Provide the [x, y] coordinate of the cell's center where the given text is located.  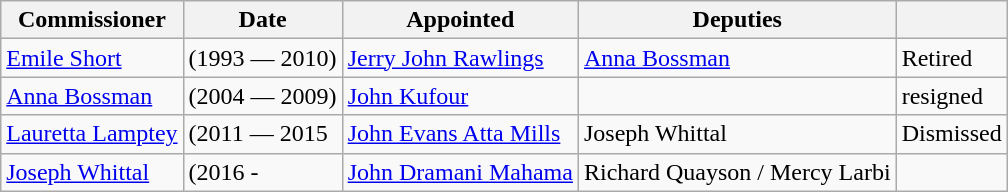
(2004 — 2009) [262, 96]
Retired [952, 58]
Date [262, 20]
resigned [952, 96]
Emile Short [92, 58]
Appointed [460, 20]
John Kufour [460, 96]
Jerry John Rawlings [460, 58]
Richard Quayson / Mercy Larbi [737, 172]
John Evans Atta Mills [460, 134]
Dismissed [952, 134]
Commissioner [92, 20]
Deputies [737, 20]
(2016 - [262, 172]
Lauretta Lamptey [92, 134]
(2011 — 2015 [262, 134]
(1993 — 2010) [262, 58]
John Dramani Mahama [460, 172]
